Identify which cell holds the provided text, then report its [X, Y] central coordinate. 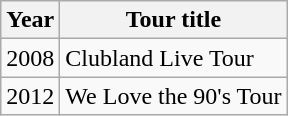
2012 [30, 96]
We Love the 90's Tour [174, 96]
Tour title [174, 20]
Year [30, 20]
Clubland Live Tour [174, 58]
2008 [30, 58]
